Search for the cell housing the specified text and yield its [X, Y] center coordinate. 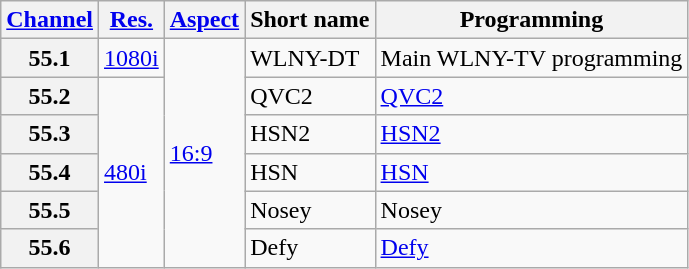
16:9 [204, 153]
Short name [310, 20]
55.2 [50, 96]
55.1 [50, 58]
55.4 [50, 172]
Channel [50, 20]
55.6 [50, 248]
Main WLNY-TV programming [532, 58]
480i [132, 172]
55.5 [50, 210]
Aspect [204, 20]
55.3 [50, 134]
1080i [132, 58]
WLNY-DT [310, 58]
Res. [132, 20]
Programming [532, 20]
